Scan for the cell matching the given text and deliver its (x, y) coordinate at center. 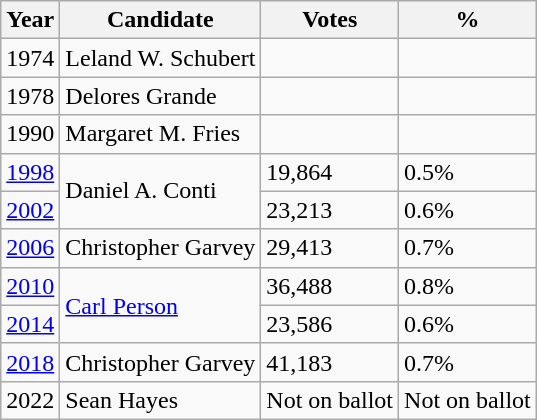
% (468, 20)
0.5% (468, 172)
19,864 (330, 172)
Year (30, 20)
2014 (30, 324)
Leland W. Schubert (160, 58)
0.8% (468, 286)
Daniel A. Conti (160, 191)
Sean Hayes (160, 400)
Delores Grande (160, 96)
2006 (30, 248)
1998 (30, 172)
2022 (30, 400)
23,213 (330, 210)
23,586 (330, 324)
1978 (30, 96)
1974 (30, 58)
2002 (30, 210)
Candidate (160, 20)
Carl Person (160, 305)
29,413 (330, 248)
Votes (330, 20)
2010 (30, 286)
1990 (30, 134)
36,488 (330, 286)
Margaret M. Fries (160, 134)
41,183 (330, 362)
2018 (30, 362)
